Detect which cell encompasses the target text, then output its (X, Y) center coordinate. 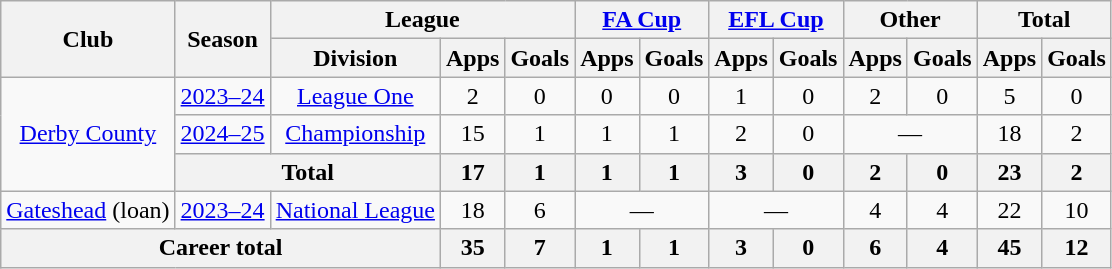
Season (222, 39)
Club (88, 39)
45 (1009, 248)
2024–25 (222, 134)
League (422, 20)
League One (355, 96)
Career total (221, 248)
Derby County (88, 134)
10 (1077, 210)
17 (472, 172)
Gateshead (loan) (88, 210)
5 (1009, 96)
EFL Cup (776, 20)
Division (355, 58)
Championship (355, 134)
National League (355, 210)
12 (1077, 248)
35 (472, 248)
23 (1009, 172)
FA Cup (642, 20)
22 (1009, 210)
15 (472, 134)
7 (540, 248)
Other (910, 20)
